Provide the (x, y) coordinate of the cell's center where the given text is located.  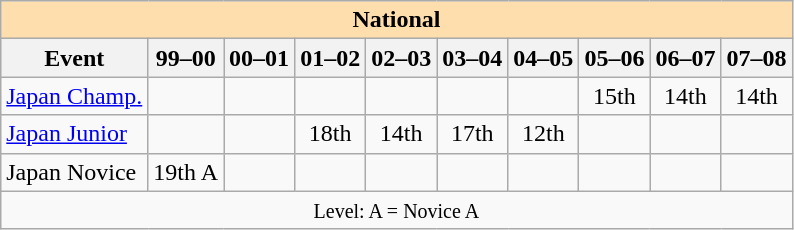
99–00 (186, 58)
Event (74, 58)
18th (330, 134)
Japan Champ. (74, 96)
Japan Junior (74, 134)
17th (472, 134)
01–02 (330, 58)
06–07 (686, 58)
02–03 (402, 58)
12th (544, 134)
00–01 (260, 58)
National (396, 20)
Japan Novice (74, 172)
05–06 (614, 58)
07–08 (756, 58)
Level: A = Novice A (396, 210)
03–04 (472, 58)
19th A (186, 172)
04–05 (544, 58)
15th (614, 96)
